Detect which cell encompasses the target text, then output its [X, Y] center coordinate. 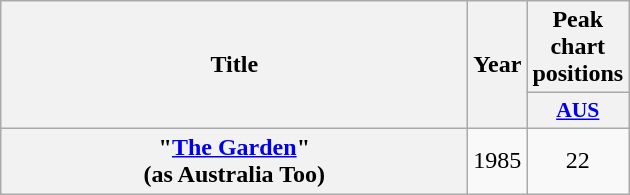
"The Garden"(as Australia Too) [234, 160]
Year [498, 65]
Peak chart positions [578, 47]
Title [234, 65]
AUS [578, 111]
22 [578, 160]
1985 [498, 160]
